Pinpoint the cell where the given text exists, returning its [x, y] midpoint coordinate. 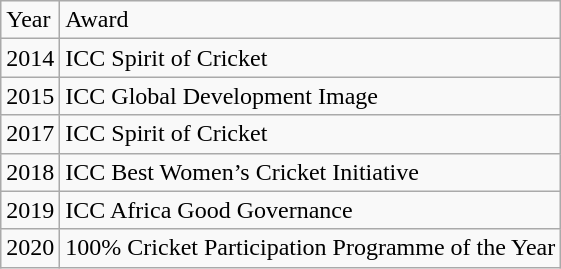
2018 [30, 172]
Year [30, 20]
Award [310, 20]
ICC Best Women’s Cricket Initiative [310, 172]
ICC Africa Good Governance [310, 210]
2014 [30, 58]
2017 [30, 134]
2020 [30, 248]
100% Cricket Participation Programme of the Year [310, 248]
2019 [30, 210]
2015 [30, 96]
ICC Global Development Image [310, 96]
